Locate the cell with the specified text and output its (x, y) center coordinate. 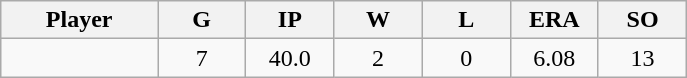
40.0 (290, 58)
SO (642, 20)
ERA (554, 20)
7 (202, 58)
IP (290, 20)
6.08 (554, 58)
13 (642, 58)
2 (378, 58)
G (202, 20)
W (378, 20)
L (466, 20)
Player (80, 20)
0 (466, 58)
